Identify which cell holds the provided text, then report its [X, Y] central coordinate. 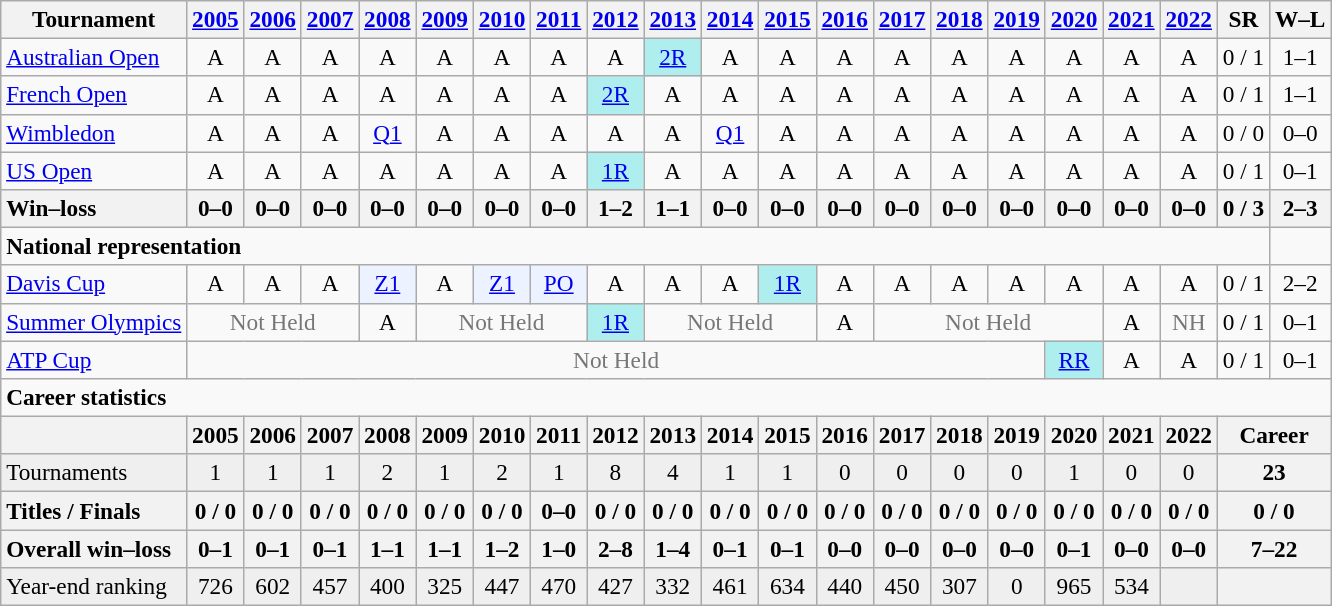
Summer Olympics [94, 322]
4 [672, 473]
ATP Cup [94, 359]
Overall win–loss [94, 548]
427 [616, 586]
French Open [94, 95]
W–L [1300, 19]
Career [1274, 435]
Titles / Finals [94, 510]
400 [388, 586]
534 [1132, 586]
National representation [636, 246]
2–3 [1300, 208]
1–4 [672, 548]
457 [330, 586]
450 [902, 586]
Career statistics [666, 397]
RR [1074, 359]
Year-end ranking [94, 586]
634 [788, 586]
Davis Cup [94, 284]
325 [444, 586]
447 [502, 586]
965 [1074, 586]
332 [672, 586]
Wimbledon [94, 133]
US Open [94, 170]
Win–loss [94, 208]
2–2 [1300, 284]
440 [844, 586]
307 [960, 586]
Australian Open [94, 57]
7–22 [1274, 548]
470 [559, 586]
0 / 3 [1243, 208]
726 [216, 586]
SR [1243, 19]
NH [1188, 322]
1–0 [559, 548]
8 [616, 473]
Tournament [94, 19]
PO [559, 284]
23 [1274, 473]
602 [272, 586]
Tournaments [94, 473]
461 [730, 586]
2–8 [616, 548]
